Provide the [X, Y] coordinate of the cell's center where the given text is located.  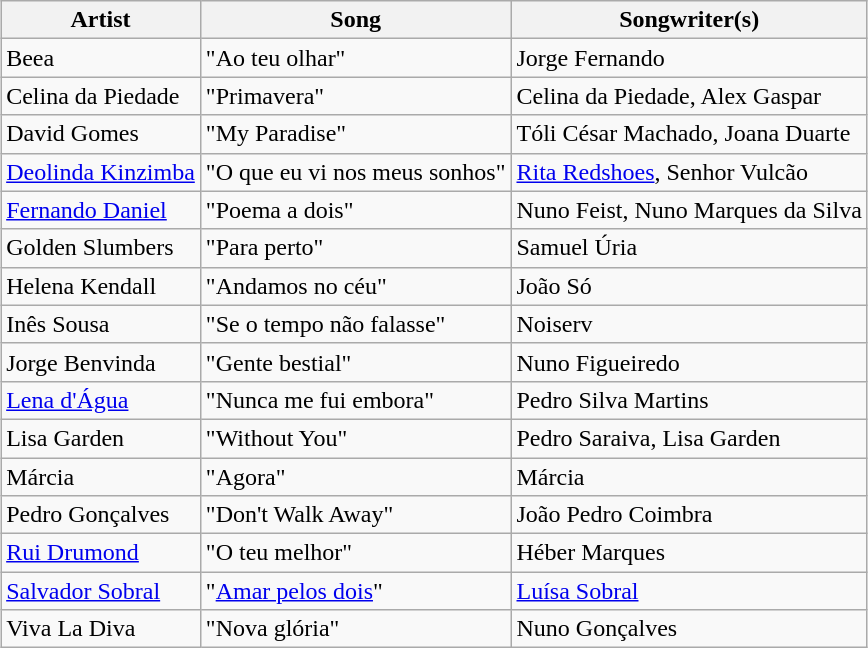
Pedro Silva Martins [689, 400]
Nuno Figueiredo [689, 362]
Lisa Garden [101, 438]
Songwriter(s) [689, 20]
"Amar pelos dois" [356, 591]
Luísa Sobral [689, 591]
João Só [689, 286]
Celina da Piedade, Alex Gaspar [689, 96]
Tóli César Machado, Joana Duarte [689, 134]
Helena Kendall [101, 286]
Noiserv [689, 324]
"Don't Walk Away" [356, 515]
"My Paradise" [356, 134]
"O teu melhor" [356, 553]
Inês Sousa [101, 324]
Deolinda Kinzimba [101, 172]
"O que eu vi nos meus sonhos" [356, 172]
Nuno Feist, Nuno Marques da Silva [689, 210]
"Andamos no céu" [356, 286]
"Ao teu olhar" [356, 58]
"Poema a dois" [356, 210]
Samuel Úria [689, 248]
"Nova glória" [356, 629]
Jorge Benvinda [101, 362]
Salvador Sobral [101, 591]
Golden Slumbers [101, 248]
João Pedro Coimbra [689, 515]
Pedro Saraiva, Lisa Garden [689, 438]
Héber Marques [689, 553]
Pedro Gonçalves [101, 515]
"Without You" [356, 438]
Rita Redshoes, Senhor Vulcão [689, 172]
Celina da Piedade [101, 96]
Artist [101, 20]
"Para perto" [356, 248]
David Gomes [101, 134]
Fernando Daniel [101, 210]
Jorge Fernando [689, 58]
"Primavera" [356, 96]
Beea [101, 58]
Rui Drumond [101, 553]
"Se o tempo não falasse" [356, 324]
"Nunca me fui embora" [356, 400]
Nuno Gonçalves [689, 629]
Song [356, 20]
"Gente bestial" [356, 362]
"Agora" [356, 477]
Viva La Diva [101, 629]
Lena d'Água [101, 400]
